Scan for the cell matching the given text and deliver its (X, Y) coordinate at center. 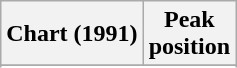
Peakposition (189, 34)
Chart (1991) (72, 34)
